Identify which cell holds the provided text, then report its [X, Y] central coordinate. 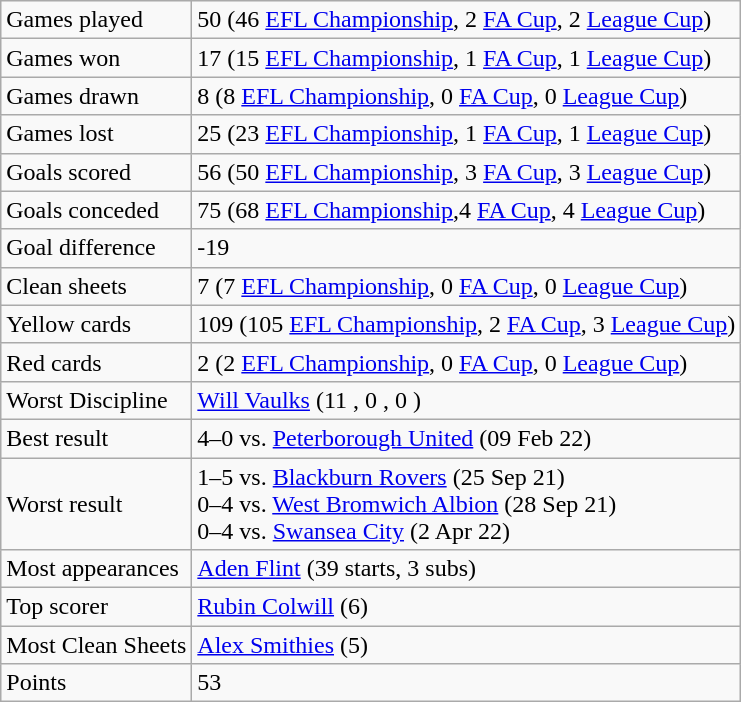
Top scorer [96, 607]
4–0 vs. Peterborough United (09 Feb 22) [466, 438]
1–5 vs. Blackburn Rovers (25 Sep 21)0–4 vs. West Bromwich Albion (28 Sep 21)0–4 vs. Swansea City (2 Apr 22) [466, 504]
Games won [96, 58]
Games lost [96, 134]
109 (105 EFL Championship, 2 FA Cup, 3 League Cup) [466, 324]
Clean sheets [96, 286]
75 (68 EFL Championship,4 FA Cup, 4 League Cup) [466, 210]
Rubin Colwill (6) [466, 607]
Most Clean Sheets [96, 645]
Goals scored [96, 172]
17 (15 EFL Championship, 1 FA Cup, 1 League Cup) [466, 58]
Games played [96, 20]
-19 [466, 248]
Yellow cards [96, 324]
Red cards [96, 362]
Goal difference [96, 248]
Best result [96, 438]
53 [466, 683]
50 (46 EFL Championship, 2 FA Cup, 2 League Cup) [466, 20]
Alex Smithies (5) [466, 645]
7 (7 EFL Championship, 0 FA Cup, 0 League Cup) [466, 286]
Worst Discipline [96, 400]
Will Vaulks (11 , 0 , 0 ) [466, 400]
Worst result [96, 504]
Most appearances [96, 569]
2 (2 EFL Championship, 0 FA Cup, 0 League Cup) [466, 362]
Points [96, 683]
Games drawn [96, 96]
Aden Flint (39 starts, 3 subs) [466, 569]
56 (50 EFL Championship, 3 FA Cup, 3 League Cup) [466, 172]
8 (8 EFL Championship, 0 FA Cup, 0 League Cup) [466, 96]
25 (23 EFL Championship, 1 FA Cup, 1 League Cup) [466, 134]
Goals conceded [96, 210]
